From the cell containing the given text, extract its center point as [x, y] coordinate. 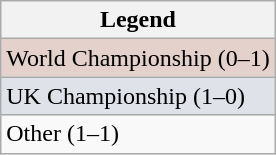
UK Championship (1–0) [138, 96]
World Championship (0–1) [138, 58]
Other (1–1) [138, 134]
Legend [138, 20]
